Scan for the cell matching the given text and deliver its [x, y] coordinate at center. 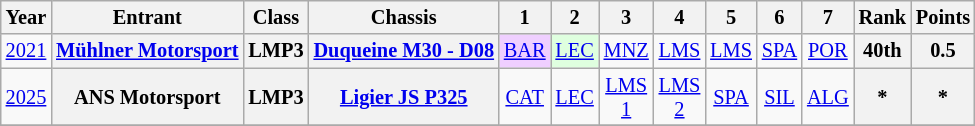
1 [525, 17]
0.5 [943, 51]
2021 [26, 51]
2 [574, 17]
6 [780, 17]
Mühlner Motorsport [147, 51]
3 [626, 17]
5 [731, 17]
7 [828, 17]
LMS2 [680, 97]
LMS1 [626, 97]
ANS Motorsport [147, 97]
2025 [26, 97]
SIL [780, 97]
BAR [525, 51]
Class [276, 17]
POR [828, 51]
40th [882, 51]
Duqueine M30 - D08 [404, 51]
MNZ [626, 51]
Rank [882, 17]
Points [943, 17]
ALG [828, 97]
Chassis [404, 17]
Year [26, 17]
CAT [525, 97]
4 [680, 17]
Entrant [147, 17]
Ligier JS P325 [404, 97]
